Return [X, Y] of the center of cell containing provided text 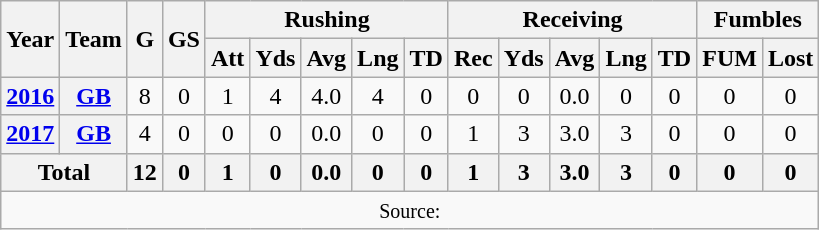
G [144, 39]
Year [30, 39]
4.0 [326, 96]
Rec [473, 58]
8 [144, 96]
Rushing [326, 20]
Team [94, 39]
Fumbles [758, 20]
2017 [30, 134]
FUM [730, 58]
12 [144, 172]
Lost [790, 58]
GS [184, 39]
Total [64, 172]
Source: [410, 210]
Receiving [572, 20]
2016 [30, 96]
Att [227, 58]
